Pinpoint the cell where the given text exists, returning its [X, Y] midpoint coordinate. 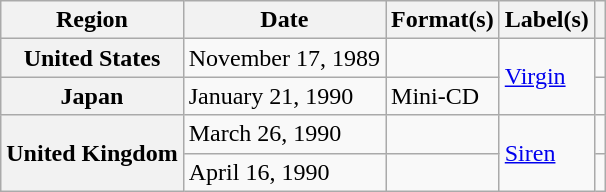
November 17, 1989 [284, 58]
January 21, 1990 [284, 96]
March 26, 1990 [284, 134]
Japan [92, 96]
Siren [546, 153]
Date [284, 20]
Format(s) [443, 20]
April 16, 1990 [284, 172]
Region [92, 20]
Label(s) [546, 20]
Mini-CD [443, 96]
United Kingdom [92, 153]
Virgin [546, 77]
United States [92, 58]
